Locate the cell with the specified text and output its (X, Y) center coordinate. 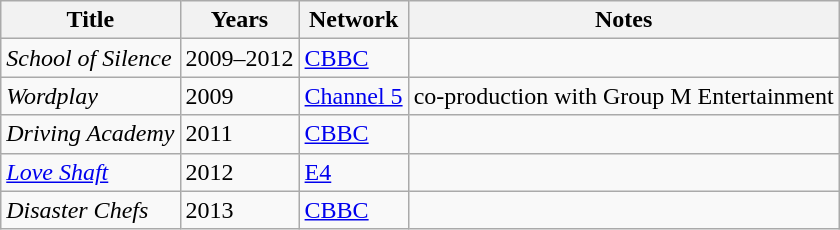
2009 (240, 96)
Channel 5 (354, 96)
Title (90, 20)
Wordplay (90, 96)
Network (354, 20)
Love Shaft (90, 172)
Years (240, 20)
Notes (624, 20)
co-production with Group M Entertainment (624, 96)
Disaster Chefs (90, 210)
E4 (354, 172)
2011 (240, 134)
2009–2012 (240, 58)
Driving Academy (90, 134)
2012 (240, 172)
2013 (240, 210)
School of Silence (90, 58)
